Determine the (x, y) coordinate at the center of the cell enclosing the given text.  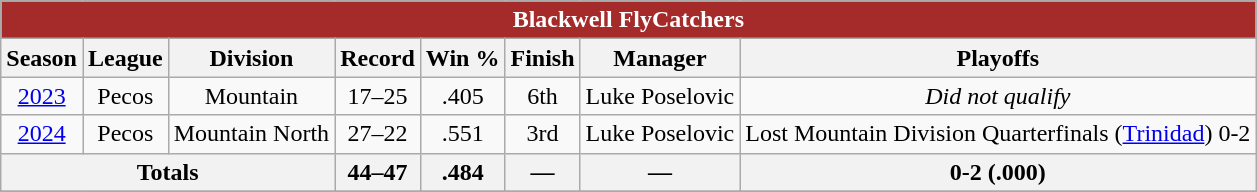
Season (42, 58)
.405 (462, 96)
Lost Mountain Division Quarterfinals (Trinidad) 0-2 (998, 134)
Division (251, 58)
Did not qualify (998, 96)
Manager (660, 58)
27–22 (378, 134)
.551 (462, 134)
League (125, 58)
2024 (42, 134)
Mountain (251, 96)
Totals (168, 172)
2023 (42, 96)
Mountain North (251, 134)
17–25 (378, 96)
6th (542, 96)
.484 (462, 172)
Blackwell FlyCatchers (628, 20)
3rd (542, 134)
Playoffs (998, 58)
Record (378, 58)
0-2 (.000) (998, 172)
Win % (462, 58)
Finish (542, 58)
44–47 (378, 172)
